Locate the cell with the specified text and output its [X, Y] center coordinate. 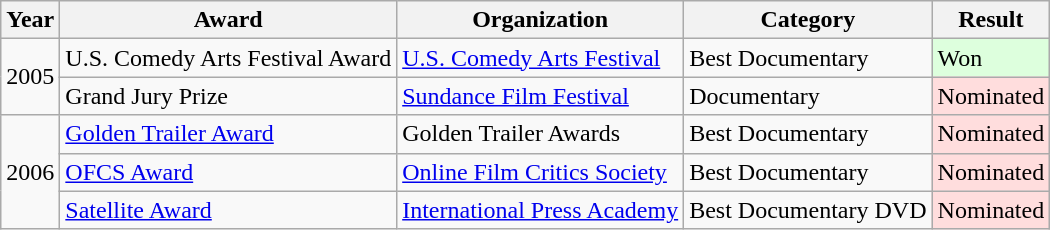
2005 [30, 77]
Satellite Award [228, 210]
Category [808, 20]
Online Film Critics Society [540, 172]
2006 [30, 172]
U.S. Comedy Arts Festival Award [228, 58]
U.S. Comedy Arts Festival [540, 58]
Result [991, 20]
Organization [540, 20]
Golden Trailer Award [228, 134]
Year [30, 20]
Won [991, 58]
International Press Academy [540, 210]
Documentary [808, 96]
Sundance Film Festival [540, 96]
Best Documentary DVD [808, 210]
Award [228, 20]
Golden Trailer Awards [540, 134]
Grand Jury Prize [228, 96]
OFCS Award [228, 172]
